Determine the [X, Y] coordinate at the center of the cell enclosing the given text.  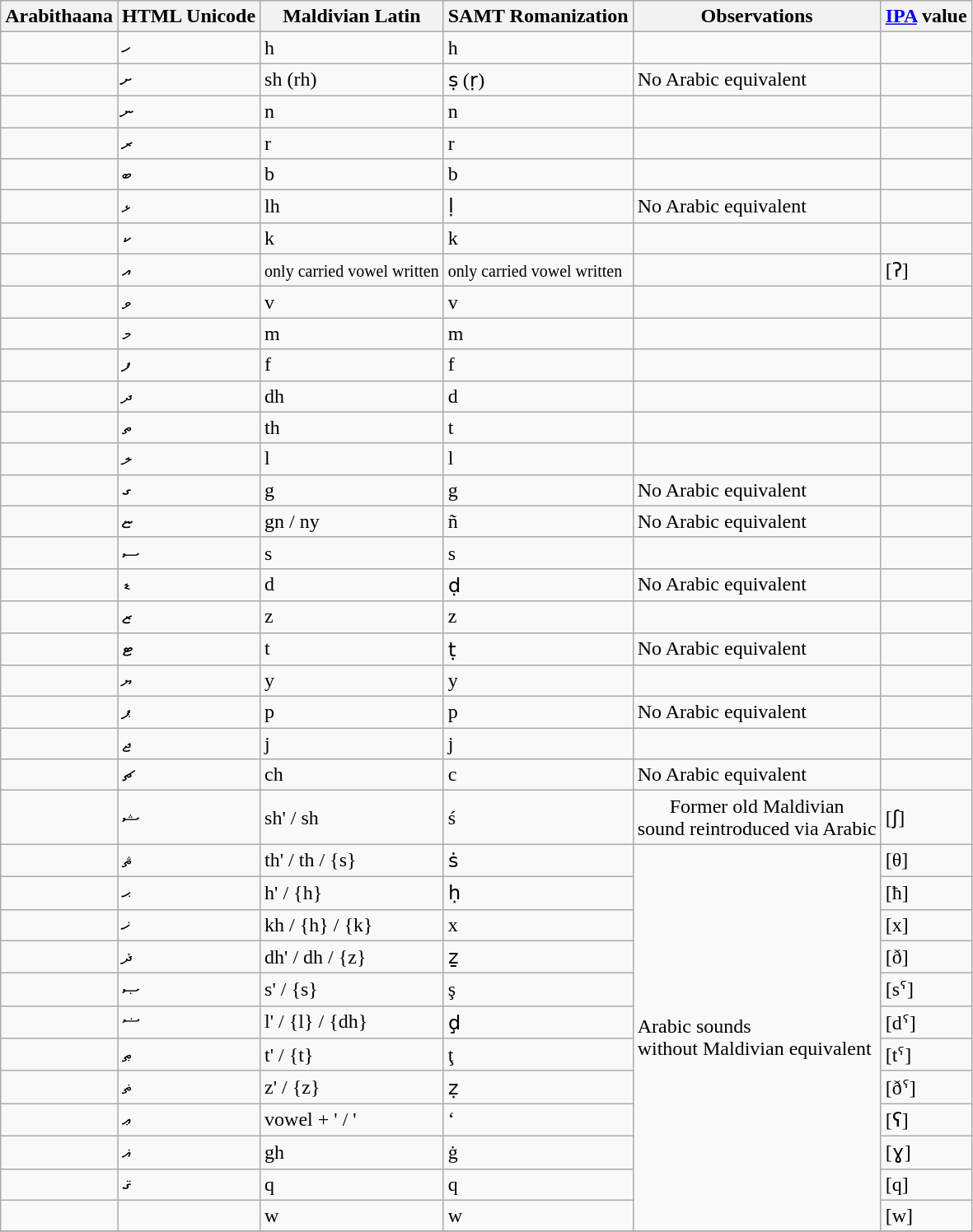
ñ [538, 521]
ޛ [188, 957]
dh' / dh / {z} [353, 957]
[ʔ] [926, 270]
ẕ [538, 957]
ṡ [538, 861]
[θ] [926, 861]
lh [353, 207]
ފ [188, 365]
ޒ [188, 617]
vowel + ' / ' [353, 1120]
‘ [538, 1120]
ގ [188, 490]
ޏ [188, 521]
[dˤ] [926, 1022]
ޞ [188, 990]
ch [353, 775]
Arabithaana [59, 16]
ޕ [188, 712]
[ðˤ] [926, 1087]
ḑ [538, 1022]
ލ [188, 459]
Former old Maldiviansound reintroduced via Arabic [756, 817]
c [538, 775]
Maldivian Latin [353, 16]
[sˤ] [926, 990]
ޟ [188, 1022]
Arabic soundswithout Maldivian equivalent [756, 1038]
ḷ [538, 207]
Observations [756, 16]
ށ [188, 80]
l' / {l} / {dh} [353, 1022]
[ʕ] [926, 1120]
ޤ [188, 1184]
ޔ [188, 681]
ޣ [188, 1152]
ވ [188, 302]
މ [188, 334]
ṭ [538, 649]
ṣ (ṛ) [538, 80]
[w] [926, 1216]
އ [188, 270]
sh (rh) [353, 80]
z' / {z} [353, 1087]
ޘ [188, 861]
ޑ [188, 585]
ޗ [188, 775]
th [353, 427]
ޢ [188, 1120]
[ð] [926, 957]
[ʃ] [926, 817]
ޙ [188, 893]
s' / {s} [353, 990]
ނ [188, 111]
SAMT Romanization [538, 16]
gh [353, 1152]
HTML Unicode [188, 16]
ޡ [188, 1087]
ޠ [188, 1055]
ḍ [538, 585]
ḥ [538, 893]
sh' / sh [353, 817]
ރ [188, 142]
ޓ [188, 649]
IPA value [926, 16]
[x] [926, 925]
ş [538, 990]
ސ [188, 553]
ẓ [538, 1087]
ޝ [188, 817]
dh [353, 396]
ޚ [188, 925]
[ħ] [926, 893]
ޖ [188, 744]
ތ [188, 427]
ś [538, 817]
ހ [188, 48]
[ɣ] [926, 1152]
[tˤ] [926, 1055]
[q] [926, 1184]
ġ [538, 1152]
ދ [188, 396]
x [538, 925]
gn / ny [353, 521]
t' / {t} [353, 1055]
h' / {h} [353, 893]
th' / th / {s} [353, 861]
ކ [188, 238]
kh / {h} / {k} [353, 925]
ޅ [188, 207]
ţ [538, 1055]
ބ [188, 175]
